Return [X, Y] of the center of cell containing provided text 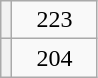
204 [55, 58]
223 [55, 20]
